Locate the cell with the specified text and output its (X, Y) center coordinate. 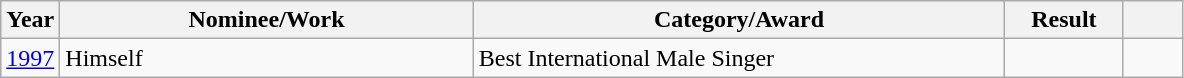
Result (1064, 20)
Best International Male Singer (739, 58)
1997 (30, 58)
Category/Award (739, 20)
Year (30, 20)
Himself (266, 58)
Nominee/Work (266, 20)
